For the text-containing cell, return its midpoint in [x, y] coordinate format. 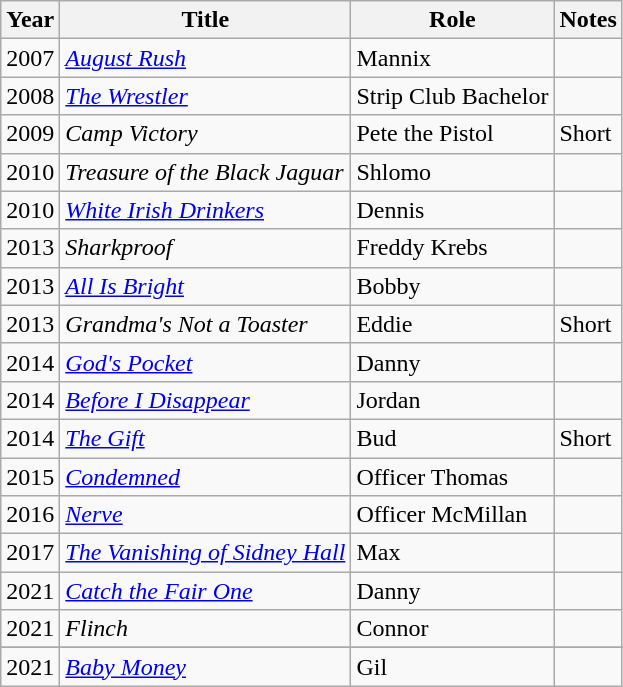
Gil [452, 667]
Bobby [452, 286]
Officer Thomas [452, 477]
Jordan [452, 400]
2007 [30, 58]
August Rush [206, 58]
The Gift [206, 438]
Strip Club Bachelor [452, 96]
Flinch [206, 629]
Notes [588, 20]
The Vanishing of Sidney Hall [206, 553]
Year [30, 20]
2017 [30, 553]
Mannix [452, 58]
2008 [30, 96]
Condemned [206, 477]
Sharkproof [206, 248]
White Irish Drinkers [206, 210]
Max [452, 553]
Catch the Fair One [206, 591]
2009 [30, 134]
Title [206, 20]
Eddie [452, 324]
Officer McMillan [452, 515]
The Wrestler [206, 96]
Bud [452, 438]
God's Pocket [206, 362]
Freddy Krebs [452, 248]
Pete the Pistol [452, 134]
Camp Victory [206, 134]
2016 [30, 515]
Grandma's Not a Toaster [206, 324]
Baby Money [206, 667]
Role [452, 20]
Nerve [206, 515]
2015 [30, 477]
Treasure of the Black Jaguar [206, 172]
Dennis [452, 210]
Before I Disappear [206, 400]
All Is Bright [206, 286]
Shlomo [452, 172]
Connor [452, 629]
